From the cell containing the given text, extract its center point as (x, y) coordinate. 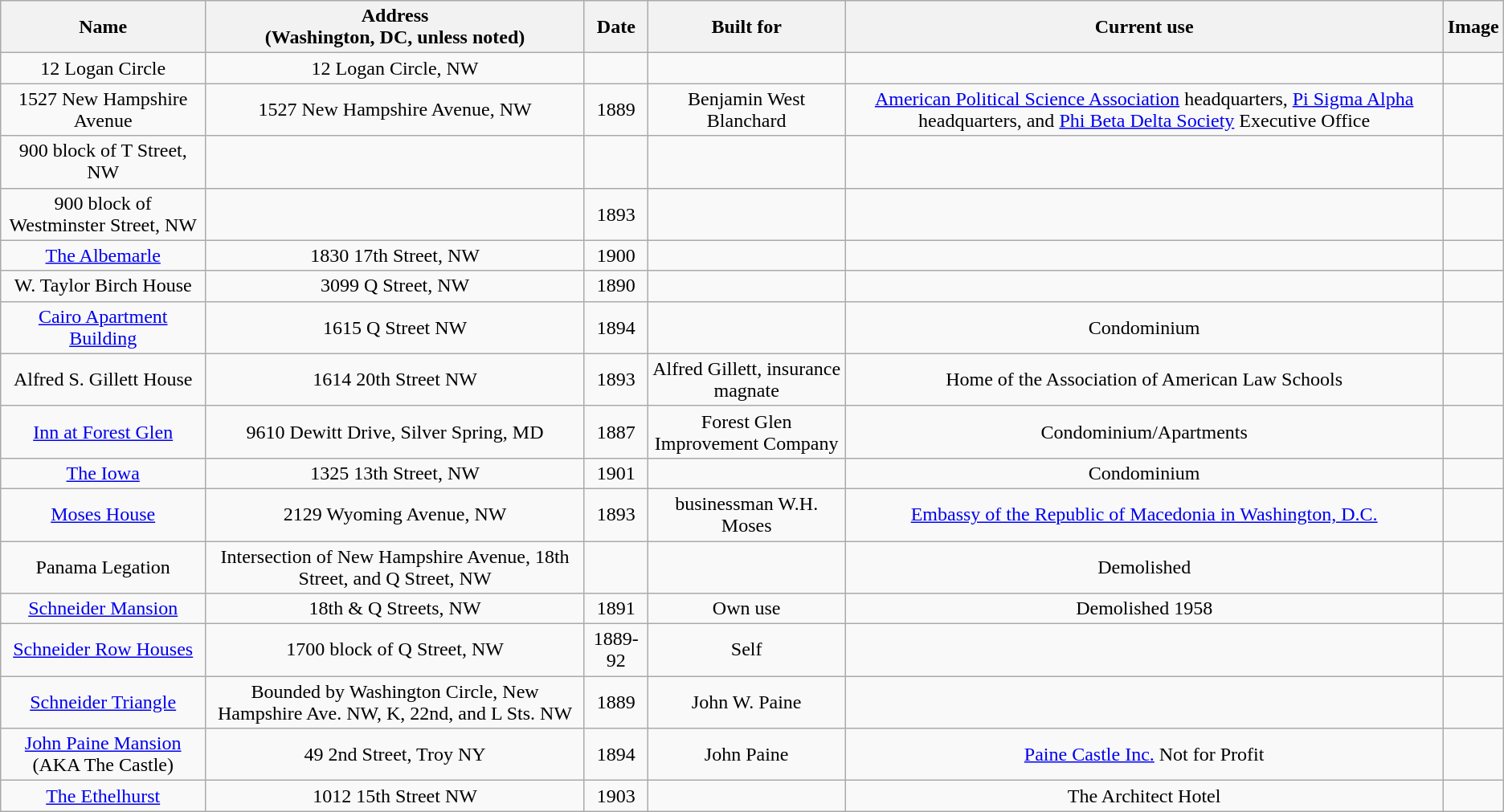
1887 (615, 432)
900 block of T Street, NW (103, 162)
The Albemarle (103, 255)
12 Logan Circle (103, 68)
Date (615, 27)
Built for (746, 27)
9610 Dewitt Drive, Silver Spring, MD (395, 432)
12 Logan Circle, NW (395, 68)
Own use (746, 609)
1527 New Hampshire Avenue, NW (395, 109)
Self (746, 651)
John Paine Mansion (AKA The Castle) (103, 755)
1615 Q Street NW (395, 328)
Home of the Association of American Law Schools (1144, 379)
2129 Wyoming Avenue, NW (395, 514)
Current use (1144, 27)
49 2nd Street, Troy NY (395, 755)
W. Taylor Birch House (103, 286)
Image (1473, 27)
Panama Legation (103, 567)
1889-92 (615, 651)
The Architect Hotel (1144, 796)
Embassy of the Republic of Macedonia in Washington, D.C. (1144, 514)
Bounded by Washington Circle, New Hampshire Ave. NW, K, 22nd, and L Sts. NW (395, 702)
18th & Q Streets, NW (395, 609)
1325 13th Street, NW (395, 473)
Moses House (103, 514)
Demolished (1144, 567)
businessman W.H. Moses (746, 514)
Paine Castle Inc. Not for Profit (1144, 755)
1012 15th Street NW (395, 796)
1901 (615, 473)
1614 20th Street NW (395, 379)
Condominium/Apartments (1144, 432)
John Paine (746, 755)
1900 (615, 255)
Address(Washington, DC, unless noted) (395, 27)
Cairo Apartment Building (103, 328)
3099 Q Street, NW (395, 286)
Intersection of New Hampshire Avenue, 18th Street, and Q Street, NW (395, 567)
Name (103, 27)
900 block of Westminster Street, NW (103, 214)
1891 (615, 609)
Forest Glen Improvement Company (746, 432)
1830 17th Street, NW (395, 255)
1700 block of Q Street, NW (395, 651)
The Iowa (103, 473)
The Ethelhurst (103, 796)
1903 (615, 796)
Inn at Forest Glen (103, 432)
1527 New Hampshire Avenue (103, 109)
Schneider Mansion (103, 609)
Schneider Row Houses (103, 651)
1890 (615, 286)
Schneider Triangle (103, 702)
John W. Paine (746, 702)
Demolished 1958 (1144, 609)
American Political Science Association headquarters, Pi Sigma Alpha headquarters, and Phi Beta Delta Society Executive Office (1144, 109)
Alfred S. Gillett House (103, 379)
Alfred Gillett, insurance magnate (746, 379)
Benjamin West Blanchard (746, 109)
